Find where the given text appears and provide that cell's center as [x, y] coordinate. 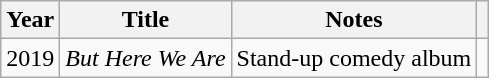
Notes [354, 20]
Title [146, 20]
Year [30, 20]
But Here We Are [146, 58]
2019 [30, 58]
Stand-up comedy album [354, 58]
